For the text-containing cell, return its midpoint in (X, Y) coordinate format. 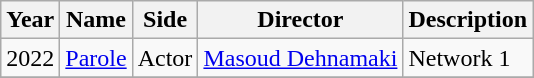
Parole (96, 58)
Masoud Dehnamaki (300, 58)
Side (165, 20)
Description (468, 20)
Actor (165, 58)
Network 1 (468, 58)
2022 (30, 58)
Year (30, 20)
Director (300, 20)
Name (96, 20)
